Locate the cell with the specified text and output its [x, y] center coordinate. 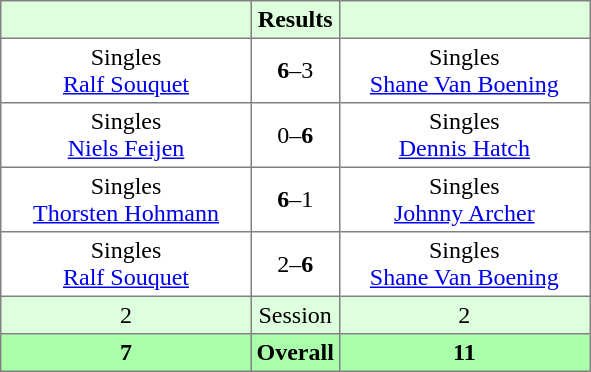
SinglesDennis Hatch [464, 135]
6–1 [295, 199]
Session [295, 315]
2–6 [295, 264]
0–6 [295, 135]
11 [464, 353]
6–3 [295, 70]
SinglesJohnny Archer [464, 199]
Results [295, 20]
SinglesThorsten Hohmann [126, 199]
SinglesNiels Feijen [126, 135]
7 [126, 353]
Overall [295, 353]
